For the text-containing cell, return its midpoint in [X, Y] coordinate format. 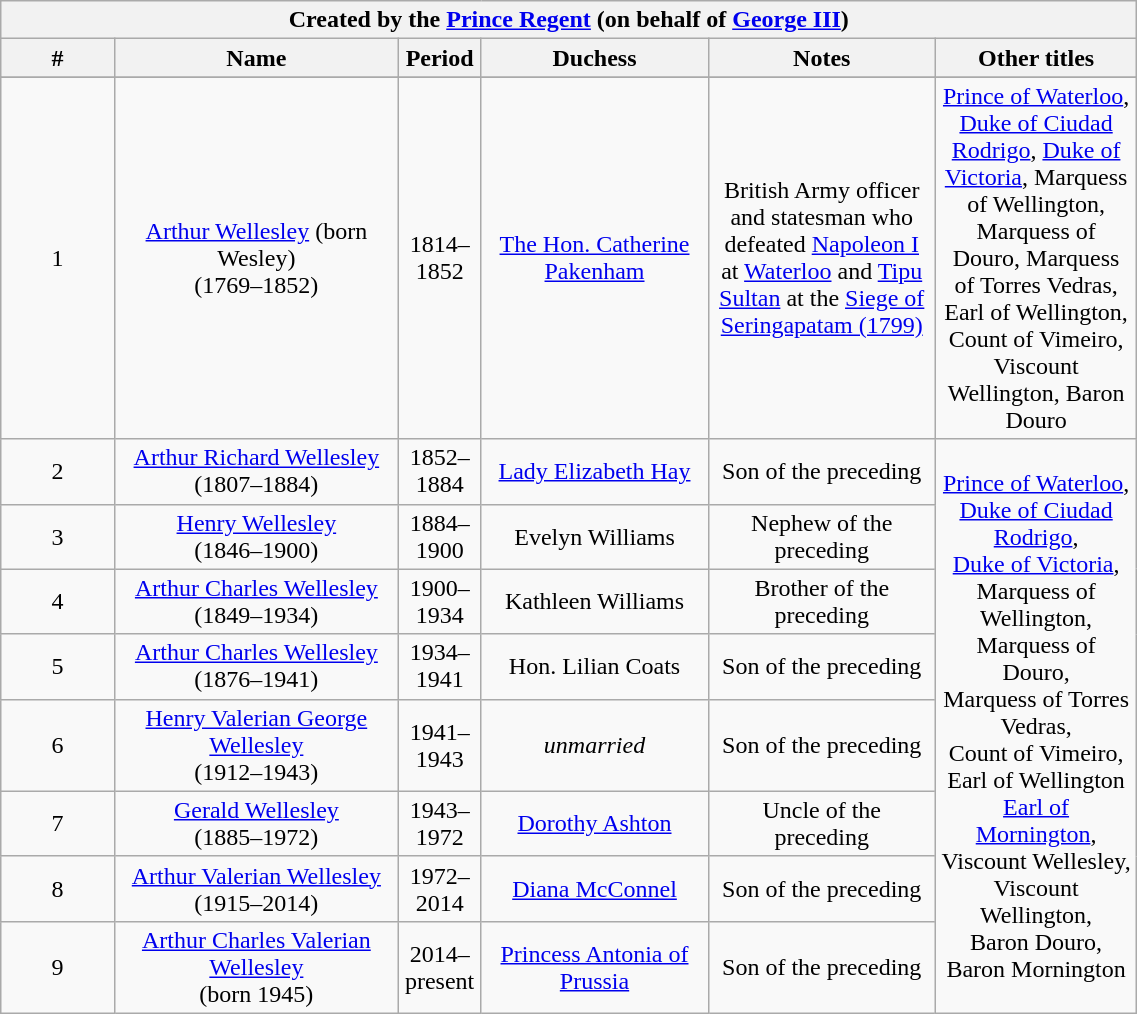
1941–1943 [440, 745]
Arthur Wellesley (born Wesley)(1769–1852) [256, 258]
1814–1852 [440, 258]
Arthur Charles Valerian Wellesley(born 1945) [256, 967]
Henry Wellesley(1846–1900) [256, 536]
1884–1900 [440, 536]
Dorothy Ashton [594, 824]
Diana McConnel [594, 888]
Arthur Charles Wellesley(1876–1941) [256, 666]
Name [256, 58]
Hon. Lilian Coats [594, 666]
9 [58, 967]
Notes [822, 58]
Lady Elizabeth Hay [594, 472]
3 [58, 536]
The Hon. Catherine Pakenham [594, 258]
Arthur Valerian Wellesley(1915–2014) [256, 888]
1900–1934 [440, 602]
2 [58, 472]
2014–present [440, 967]
Period [440, 58]
6 [58, 745]
Uncle of the preceding [822, 824]
1852–1884 [440, 472]
Nephew of the preceding [822, 536]
Princess Antonia of Prussia [594, 967]
Created by the Prince Regent (on behalf of George III) [569, 20]
Arthur Charles Wellesley(1849–1934) [256, 602]
Brother of the preceding [822, 602]
Other titles [1036, 58]
7 [58, 824]
Evelyn Williams [594, 536]
1972–2014 [440, 888]
Arthur Richard Wellesley(1807–1884) [256, 472]
unmarried [594, 745]
4 [58, 602]
1934–1941 [440, 666]
1943–1972 [440, 824]
Henry Valerian George Wellesley(1912–1943) [256, 745]
1 [58, 258]
British Army officer and statesman who defeated Napoleon I at Waterloo and Tipu Sultan at the Siege of Seringapatam (1799) [822, 258]
8 [58, 888]
Kathleen Williams [594, 602]
Gerald Wellesley(1885–1972) [256, 824]
5 [58, 666]
# [58, 58]
Duchess [594, 58]
